Detect which cell encompasses the target text, then output its (X, Y) center coordinate. 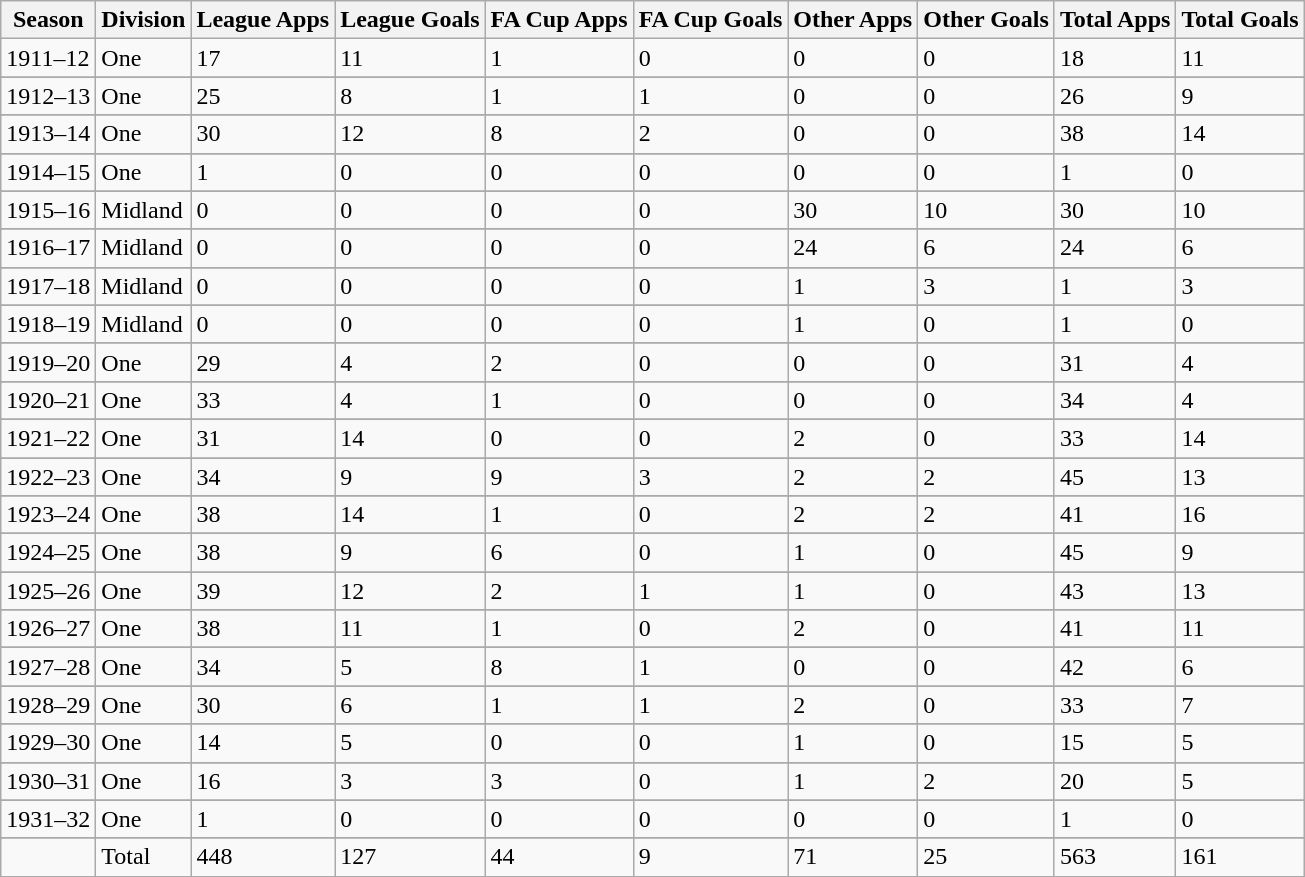
Total (144, 857)
1926–27 (48, 629)
1929–30 (48, 743)
1920–21 (48, 400)
1918–19 (48, 324)
Other Apps (853, 20)
1923–24 (48, 515)
1930–31 (48, 781)
18 (1115, 58)
15 (1115, 743)
1912–13 (48, 96)
161 (1240, 857)
1928–29 (48, 705)
448 (263, 857)
1914–15 (48, 172)
1922–23 (48, 477)
League Apps (263, 20)
42 (1115, 667)
League Goals (410, 20)
FA Cup Apps (559, 20)
7 (1240, 705)
Division (144, 20)
127 (410, 857)
1911–12 (48, 58)
1919–20 (48, 362)
Total Goals (1240, 20)
1924–25 (48, 553)
43 (1115, 591)
39 (263, 591)
1931–32 (48, 819)
FA Cup Goals (710, 20)
563 (1115, 857)
Total Apps (1115, 20)
71 (853, 857)
26 (1115, 96)
1913–14 (48, 134)
Other Goals (986, 20)
1921–22 (48, 438)
1927–28 (48, 667)
17 (263, 58)
1916–17 (48, 248)
44 (559, 857)
1917–18 (48, 286)
1925–26 (48, 591)
29 (263, 362)
1915–16 (48, 210)
Season (48, 20)
20 (1115, 781)
